Return (X, Y) of the center of cell containing provided text 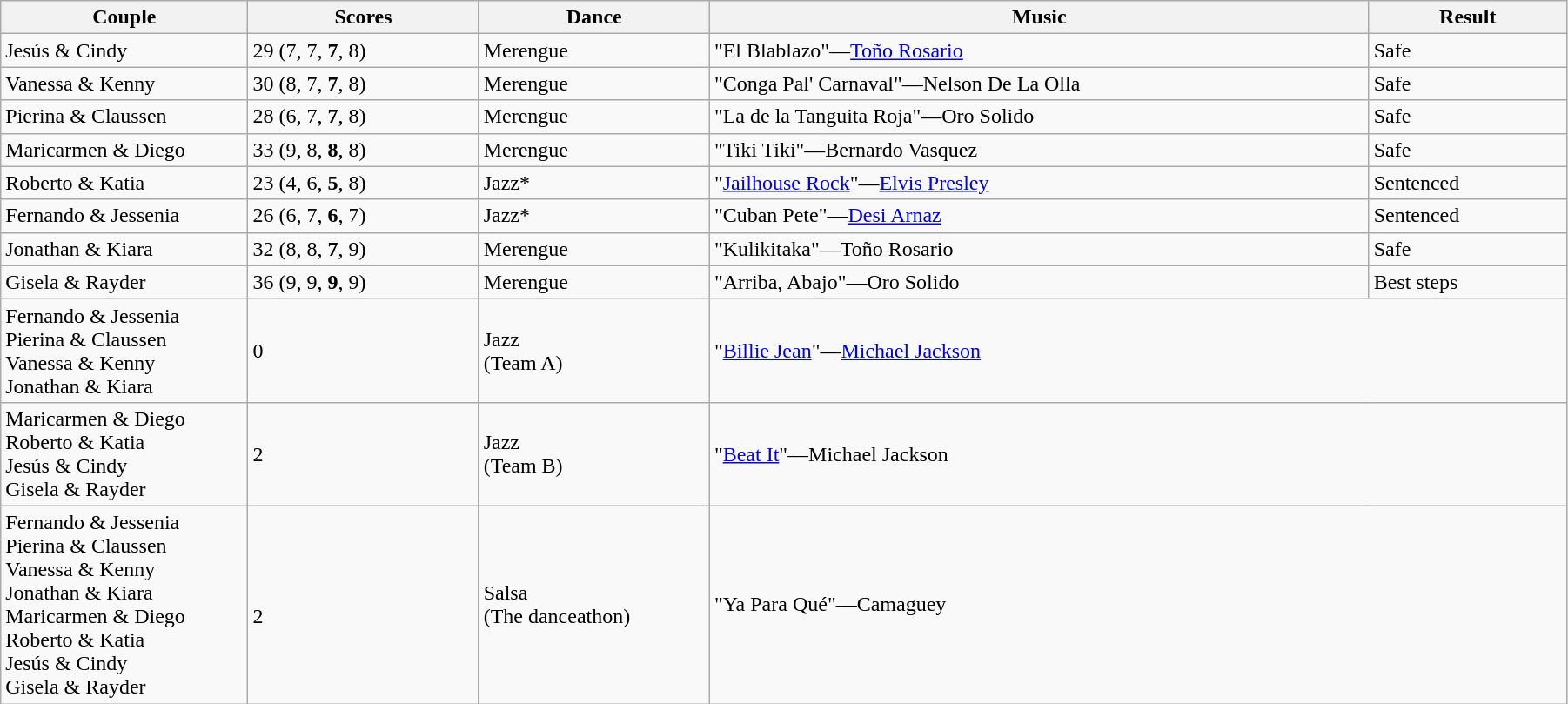
Fernando & JesseniaPierina & ClaussenVanessa & KennyJonathan & KiaraMaricarmen & DiegoRoberto & KatiaJesús & CindyGisela & Rayder (124, 604)
32 (8, 8, 7, 9) (364, 249)
Jonathan & Kiara (124, 249)
"Ya Para Qué"—Camaguey (1138, 604)
Maricarmen & Diego (124, 150)
Jazz(Team B) (593, 454)
"Conga Pal' Carnaval"—Nelson De La Olla (1039, 84)
Pierina & Claussen (124, 117)
23 (4, 6, 5, 8) (364, 183)
Best steps (1467, 282)
28 (6, 7, 7, 8) (364, 117)
Vanessa & Kenny (124, 84)
Gisela & Rayder (124, 282)
Music (1039, 17)
30 (8, 7, 7, 8) (364, 84)
Result (1467, 17)
Roberto & Katia (124, 183)
Jesús & Cindy (124, 50)
Salsa(The danceathon) (593, 604)
29 (7, 7, 7, 8) (364, 50)
Fernando & JesseniaPierina & ClaussenVanessa & KennyJonathan & Kiara (124, 350)
Fernando & Jessenia (124, 216)
Couple (124, 17)
"El Blablazo"—Toño Rosario (1039, 50)
"La de la Tanguita Roja"—Oro Solido (1039, 117)
26 (6, 7, 6, 7) (364, 216)
"Beat It"—Michael Jackson (1138, 454)
"Jailhouse Rock"—Elvis Presley (1039, 183)
0 (364, 350)
Scores (364, 17)
"Billie Jean"—Michael Jackson (1138, 350)
Maricarmen & DiegoRoberto & KatiaJesús & CindyGisela & Rayder (124, 454)
Jazz(Team A) (593, 350)
Dance (593, 17)
33 (9, 8, 8, 8) (364, 150)
36 (9, 9, 9, 9) (364, 282)
"Arriba, Abajo"—Oro Solido (1039, 282)
"Tiki Tiki"—Bernardo Vasquez (1039, 150)
"Cuban Pete"—Desi Arnaz (1039, 216)
"Kulikitaka"—Toño Rosario (1039, 249)
